Find where the given text appears and provide that cell's center as (x, y) coordinate. 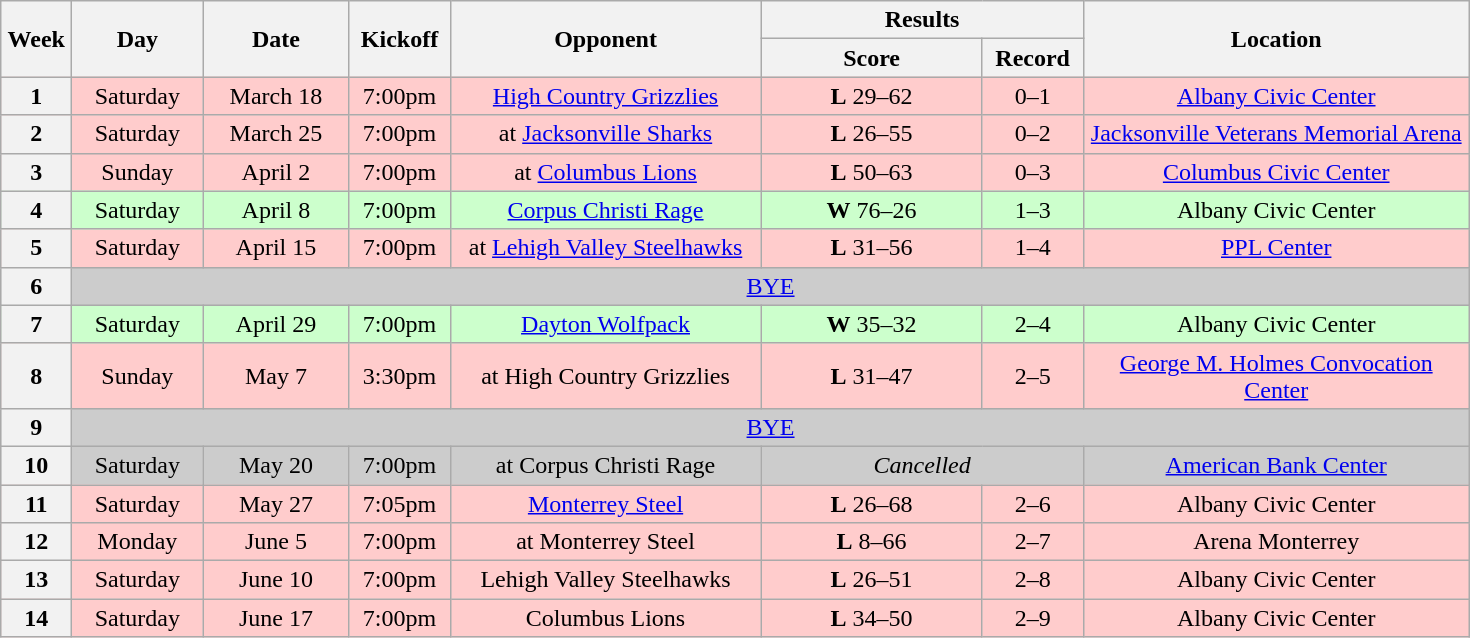
Lehigh Valley Steelhawks (606, 580)
L 34–50 (872, 618)
Day (138, 39)
Monterrey Steel (606, 503)
Jacksonville Veterans Memorial Arena (1276, 134)
4 (36, 210)
2 (36, 134)
May 20 (276, 465)
0–1 (1032, 96)
April 2 (276, 172)
High Country Grizzlies (606, 96)
June 10 (276, 580)
at Corpus Christi Rage (606, 465)
2–9 (1032, 618)
1 (36, 96)
April 29 (276, 324)
Location (1276, 39)
Results (922, 20)
April 8 (276, 210)
11 (36, 503)
Columbus Civic Center (1276, 172)
12 (36, 542)
3 (36, 172)
at Columbus Lions (606, 172)
Score (872, 58)
March 18 (276, 96)
June 5 (276, 542)
L 26–51 (872, 580)
6 (36, 286)
L 50–63 (872, 172)
7 (36, 324)
May 27 (276, 503)
5 (36, 248)
2–4 (1032, 324)
at High Country Grizzlies (606, 376)
April 15 (276, 248)
2–8 (1032, 580)
14 (36, 618)
2–7 (1032, 542)
3:30pm (400, 376)
at Jacksonville Sharks (606, 134)
7:05pm (400, 503)
Arena Monterrey (1276, 542)
L 31–47 (872, 376)
0–2 (1032, 134)
10 (36, 465)
0–3 (1032, 172)
1–4 (1032, 248)
George M. Holmes Convocation Center (1276, 376)
at Monterrey Steel (606, 542)
L 26–68 (872, 503)
W 76–26 (872, 210)
Kickoff (400, 39)
Cancelled (922, 465)
L 8–66 (872, 542)
2–6 (1032, 503)
L 26–55 (872, 134)
Week (36, 39)
Record (1032, 58)
13 (36, 580)
W 35–32 (872, 324)
2–5 (1032, 376)
9 (36, 427)
Opponent (606, 39)
March 25 (276, 134)
Date (276, 39)
Dayton Wolfpack (606, 324)
Corpus Christi Rage (606, 210)
L 31–56 (872, 248)
June 17 (276, 618)
PPL Center (1276, 248)
Columbus Lions (606, 618)
at Lehigh Valley Steelhawks (606, 248)
1–3 (1032, 210)
American Bank Center (1276, 465)
L 29–62 (872, 96)
Monday (138, 542)
8 (36, 376)
May 7 (276, 376)
